Locate the cell with the specified text and output its [X, Y] center coordinate. 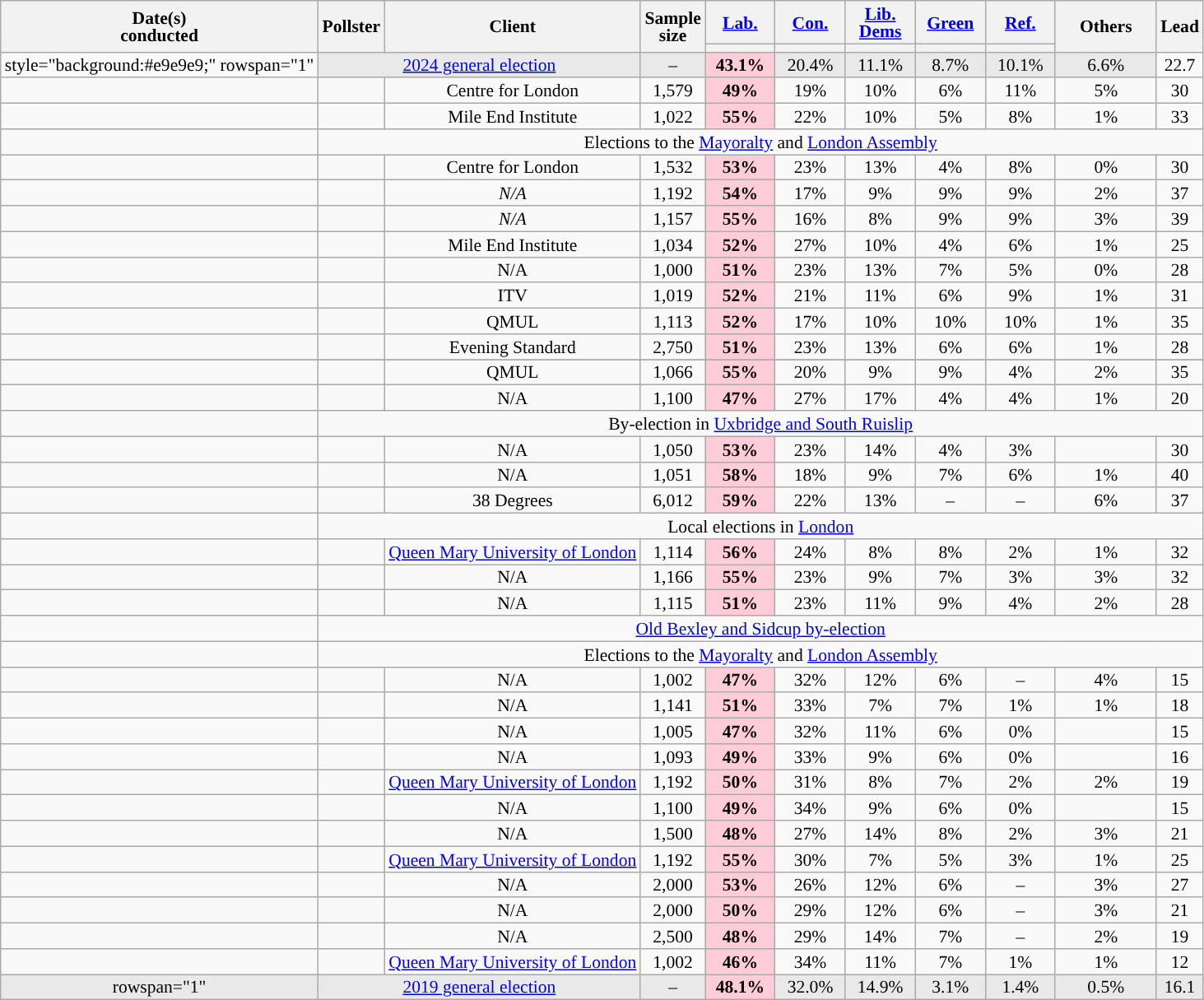
10.1% [1020, 64]
Evening Standard [512, 347]
20 [1180, 398]
Pollster [351, 26]
58% [741, 474]
2019 general election [479, 988]
43.1% [741, 64]
8.7% [950, 64]
21% [810, 296]
33 [1180, 117]
1,114 [672, 551]
1,005 [672, 731]
1,141 [672, 706]
By-election in Uxbridge and South Ruislip [760, 423]
1,022 [672, 117]
12 [1180, 961]
Old Bexley and Sidcup by-election [760, 629]
1,000 [672, 270]
48.1% [741, 988]
1,093 [672, 757]
39 [1180, 219]
40 [1180, 474]
6,012 [672, 500]
27 [1180, 884]
1,051 [672, 474]
Client [512, 26]
20.4% [810, 64]
11.1% [881, 64]
ITV [512, 296]
2,500 [672, 937]
30% [810, 859]
18 [1180, 706]
20% [810, 372]
3.1% [950, 988]
1,500 [672, 833]
1,034 [672, 244]
19% [810, 91]
56% [741, 551]
16 [1180, 757]
54% [741, 193]
1,066 [672, 372]
style="background:#e9e9e9;" rowspan="1" [160, 64]
Lab. [741, 22]
0.5% [1106, 988]
22.7 [1180, 64]
31% [810, 782]
2024 general election [479, 64]
Lib. Dems [881, 22]
1,157 [672, 219]
16% [810, 219]
1,166 [672, 578]
Others [1106, 26]
1,532 [672, 168]
24% [810, 551]
1.4% [1020, 988]
38 Degrees [512, 500]
18% [810, 474]
1,579 [672, 91]
1,019 [672, 296]
59% [741, 500]
Lead [1180, 26]
Date(s) conducted [160, 26]
rowspan="1" [160, 988]
46% [741, 961]
1,050 [672, 449]
Green [950, 22]
Sample size [672, 26]
31 [1180, 296]
6.6% [1106, 64]
16.1 [1180, 988]
32.0% [810, 988]
Ref. [1020, 22]
26% [810, 884]
Local elections in London [760, 527]
14.9% [881, 988]
Con. [810, 22]
1,113 [672, 321]
2,750 [672, 347]
1,115 [672, 602]
